Return (x, y) of the center of cell containing provided text 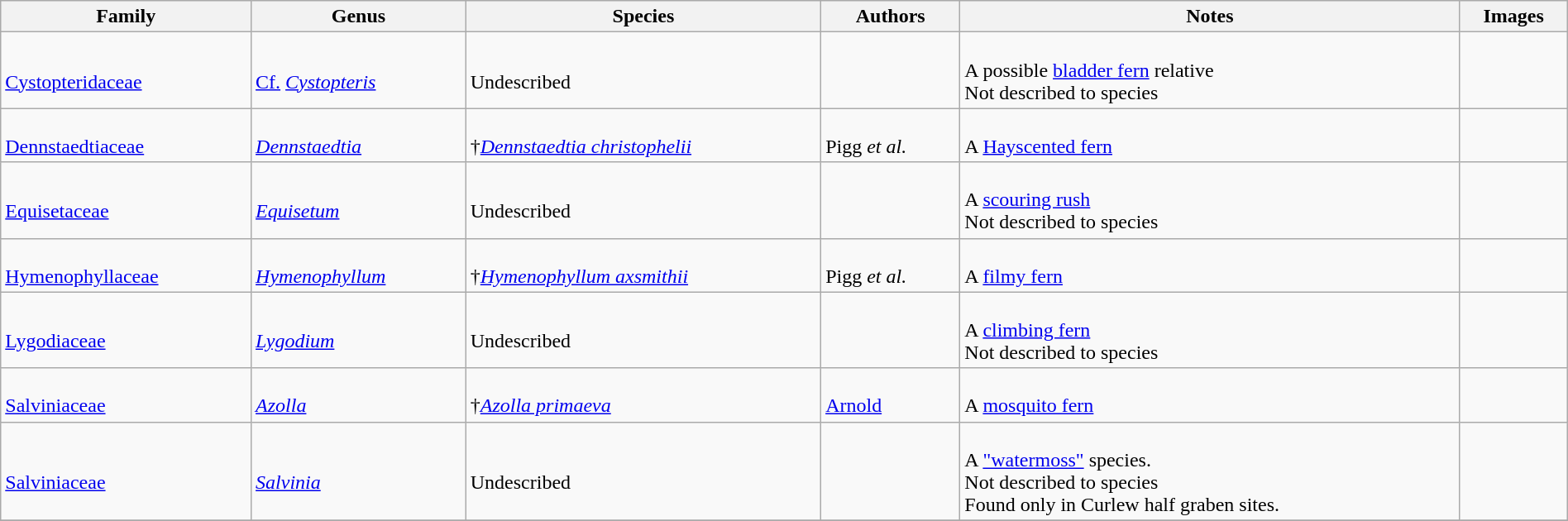
Lygodium (359, 330)
Images (1513, 17)
A climbing fern Not described to species (1210, 330)
Dennstaedtia (359, 136)
Equisetaceae (126, 200)
Genus (359, 17)
A mosquito fern (1210, 395)
Hymenophyllaceae (126, 265)
Salvinia (359, 471)
Arnold (891, 395)
Dennstaedtiaceae (126, 136)
†Azolla primaeva (643, 395)
Lygodiaceae (126, 330)
A Hayscented fern (1210, 136)
A filmy fern (1210, 265)
Azolla (359, 395)
A possible bladder fern relative Not described to species (1210, 70)
Family (126, 17)
A scouring rush Not described to species (1210, 200)
Cystopteridaceae (126, 70)
A "watermoss" species.Not described to species Found only in Curlew half graben sites. (1210, 471)
Equisetum (359, 200)
Cf. Cystopteris (359, 70)
†Dennstaedtia christophelii (643, 136)
Authors (891, 17)
Notes (1210, 17)
†Hymenophyllum axsmithii (643, 265)
Species (643, 17)
Hymenophyllum (359, 265)
